For the text-containing cell, return its midpoint in (X, Y) coordinate format. 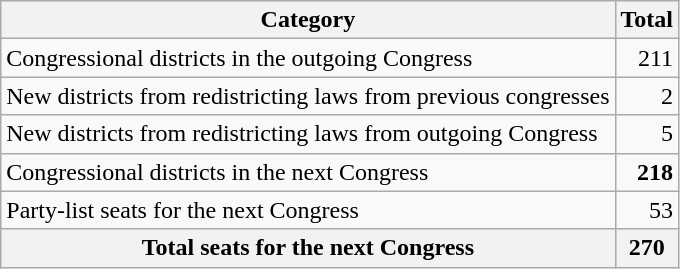
270 (647, 248)
2 (647, 96)
Category (308, 20)
Party-list seats for the next Congress (308, 210)
New districts from redistricting laws from previous congresses (308, 96)
Total seats for the next Congress (308, 248)
5 (647, 134)
218 (647, 172)
211 (647, 58)
Congressional districts in the outgoing Congress (308, 58)
Congressional districts in the next Congress (308, 172)
Total (647, 20)
53 (647, 210)
New districts from redistricting laws from outgoing Congress (308, 134)
